Pinpoint the cell where the given text exists, returning its (x, y) midpoint coordinate. 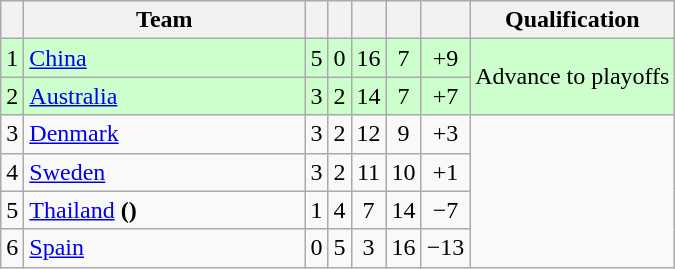
+9 (446, 58)
−13 (446, 248)
Denmark (164, 134)
Sweden (164, 172)
10 (404, 172)
+7 (446, 96)
+1 (446, 172)
+3 (446, 134)
Spain (164, 248)
Thailand () (164, 210)
Qualification (572, 20)
Team (164, 20)
China (164, 58)
11 (368, 172)
Advance to playoffs (572, 77)
6 (12, 248)
12 (368, 134)
Australia (164, 96)
9 (404, 134)
−7 (446, 210)
